Provide the (x, y) coordinate of the cell's center where the given text is located.  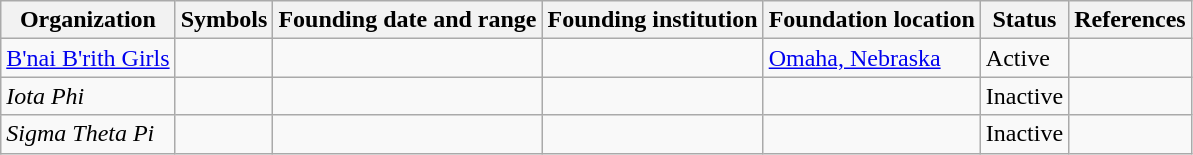
References (1130, 20)
Symbols (224, 20)
Founding institution (652, 20)
Foundation location (872, 20)
Iota Phi (88, 96)
Founding date and range (408, 20)
Status (1024, 20)
Omaha, Nebraska (872, 58)
Organization (88, 20)
Sigma Theta Pi (88, 134)
B'nai B'rith Girls (88, 58)
Active (1024, 58)
